Find where the given text appears and provide that cell's center as (x, y) coordinate. 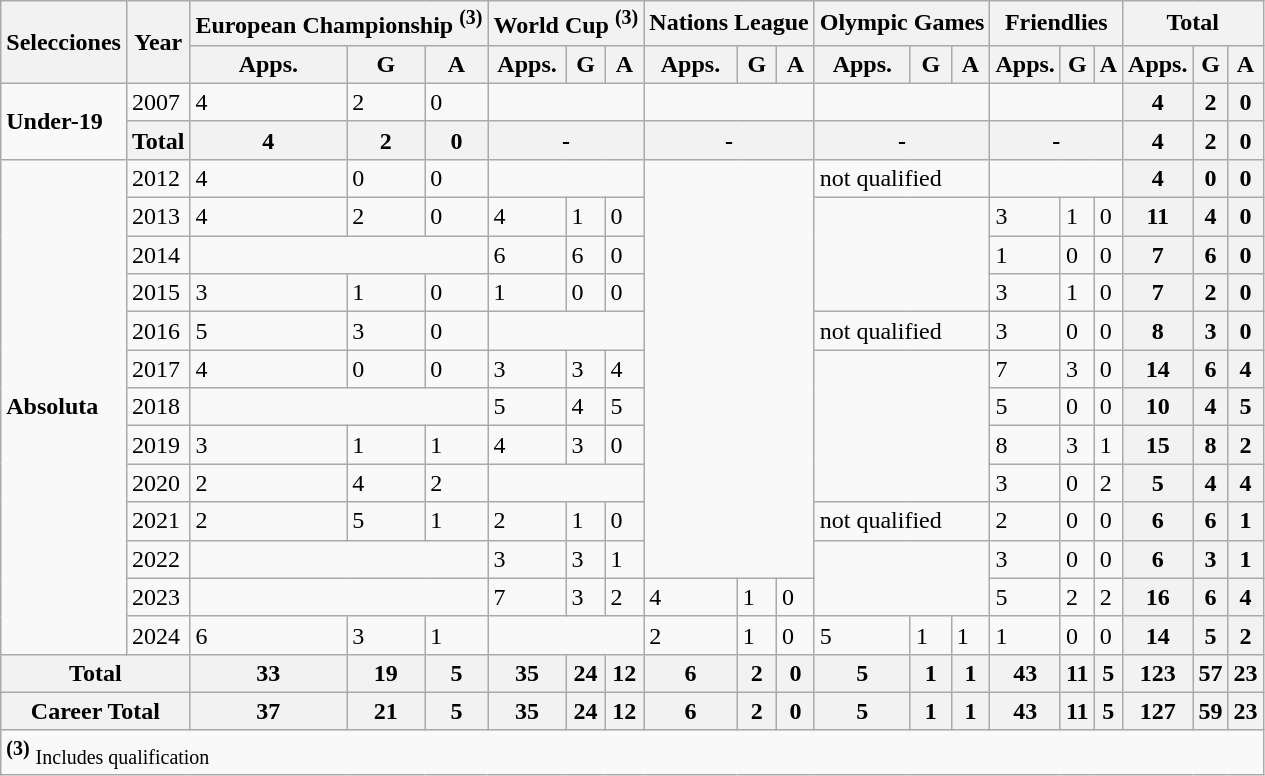
57 (1210, 673)
2023 (158, 597)
37 (268, 711)
2017 (158, 369)
Nations League (729, 24)
World Cup (3) (566, 24)
Under-19 (64, 121)
Selecciones (64, 42)
2014 (158, 255)
2020 (158, 483)
2022 (158, 559)
2012 (158, 178)
2024 (158, 635)
21 (386, 711)
127 (1158, 711)
59 (1210, 711)
Friendlies (1056, 24)
2015 (158, 293)
2019 (158, 445)
Absoluta (64, 406)
Career Total (96, 711)
2018 (158, 407)
Year (158, 42)
16 (1158, 597)
2016 (158, 331)
33 (268, 673)
2007 (158, 102)
Olympic Games (902, 24)
10 (1158, 407)
2013 (158, 217)
19 (386, 673)
European Championship (3) (339, 24)
(3) Includes qualification (632, 752)
2021 (158, 521)
15 (1158, 445)
123 (1158, 673)
